Return [x, y] of the center of cell containing provided text 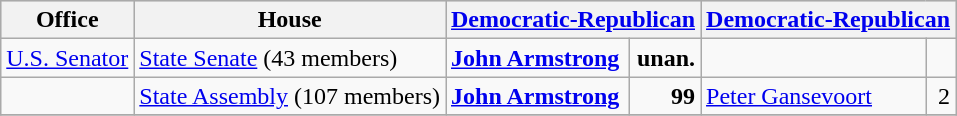
Office [68, 20]
U.S. Senator [68, 58]
unan. [666, 58]
House [290, 20]
Peter Gansevoort [814, 96]
State Assembly (107 members) [290, 96]
2 [940, 96]
State Senate (43 members) [290, 58]
99 [666, 96]
